Return (x, y) of the center of cell containing provided text 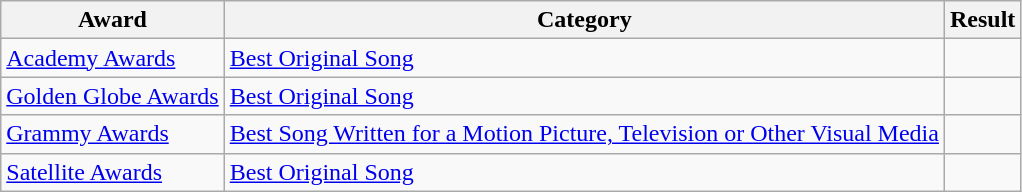
Category (584, 20)
Award (113, 20)
Academy Awards (113, 58)
Golden Globe Awards (113, 96)
Grammy Awards (113, 134)
Best Song Written for a Motion Picture, Television or Other Visual Media (584, 134)
Result (982, 20)
Satellite Awards (113, 172)
